Capture the cell that displays the provided text and extract its [x, y] central coordinate. 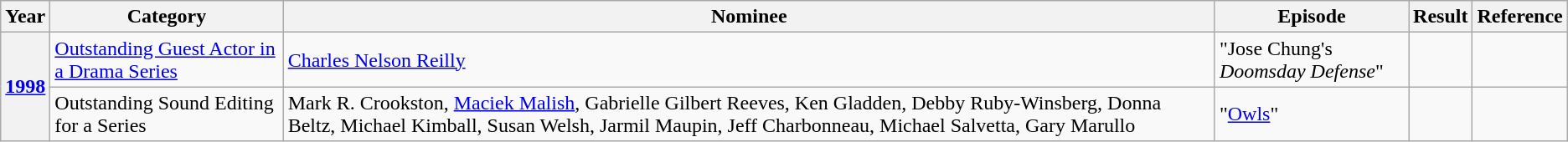
"Owls" [1312, 114]
1998 [25, 87]
Outstanding Sound Editing for a Series [167, 114]
Outstanding Guest Actor in a Drama Series [167, 60]
Charles Nelson Reilly [749, 60]
Episode [1312, 17]
Year [25, 17]
Reference [1519, 17]
"Jose Chung's Doomsday Defense" [1312, 60]
Category [167, 17]
Nominee [749, 17]
Result [1441, 17]
